Return (x, y) of the center of cell containing provided text 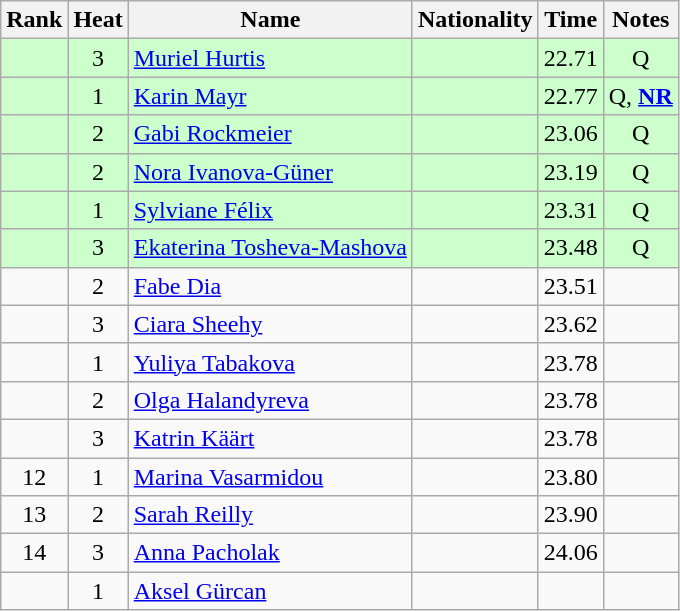
23.62 (570, 324)
23.90 (570, 515)
Olga Halandyreva (270, 400)
23.31 (570, 210)
Ekaterina Tosheva-Mashova (270, 248)
22.77 (570, 96)
23.51 (570, 286)
13 (34, 515)
Sarah Reilly (270, 515)
Time (570, 20)
14 (34, 553)
Nora Ivanova-Güner (270, 172)
Name (270, 20)
Sylviane Félix (270, 210)
24.06 (570, 553)
Ciara Sheehy (270, 324)
Anna Pacholak (270, 553)
Q, NR (640, 96)
Katrin Käärt (270, 438)
Fabe Dia (270, 286)
Gabi Rockmeier (270, 134)
22.71 (570, 58)
Rank (34, 20)
23.80 (570, 477)
Heat (98, 20)
Karin Mayr (270, 96)
Aksel Gürcan (270, 591)
12 (34, 477)
Yuliya Tabakova (270, 362)
23.06 (570, 134)
Muriel Hurtis (270, 58)
Notes (640, 20)
23.19 (570, 172)
Nationality (475, 20)
23.48 (570, 248)
Marina Vasarmidou (270, 477)
